Output the [X, Y] coordinate of the center of the cell containing the given text.  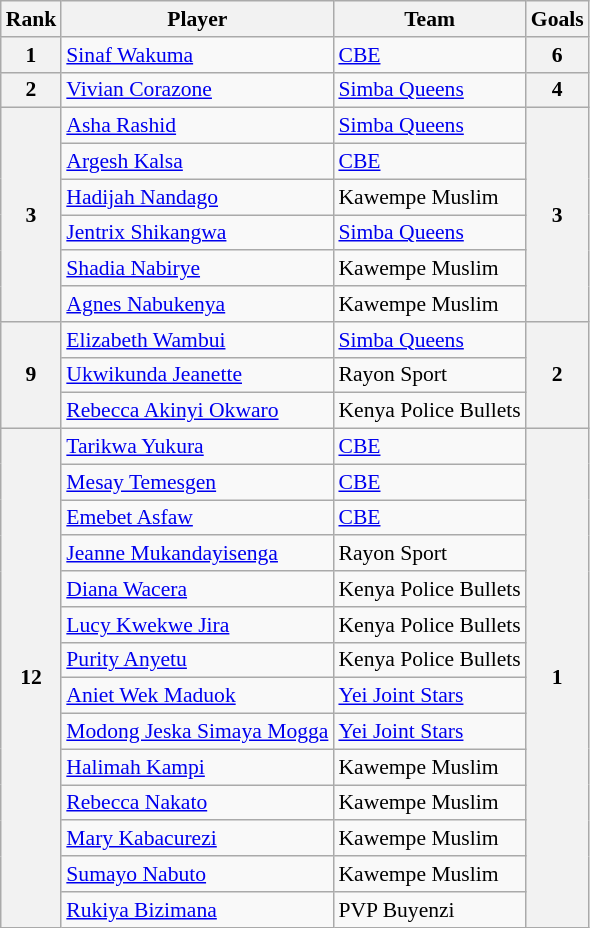
Emebet Asfaw [197, 518]
Jeanne Mukandayisenga [197, 554]
Team [429, 19]
Aniet Wek Maduok [197, 696]
PVP Buyenzi [429, 910]
Halimah Kampi [197, 767]
Asha Rashid [197, 126]
Sumayo Nabuto [197, 874]
Elizabeth Wambui [197, 340]
Argesh Kalsa [197, 162]
Rukiya Bizimana [197, 910]
Tarikwa Yukura [197, 447]
4 [558, 90]
Purity Anyetu [197, 660]
12 [32, 678]
6 [558, 55]
9 [32, 376]
Lucy Kwekwe Jira [197, 625]
Diana Wacera [197, 589]
Mary Kabacurezi [197, 839]
Shadia Nabirye [197, 269]
Vivian Corazone [197, 90]
Ukwikunda Jeanette [197, 375]
Rebecca Nakato [197, 803]
Hadijah Nandago [197, 197]
Goals [558, 19]
Rebecca Akinyi Okwaro [197, 411]
Sinaf Wakuma [197, 55]
Mesay Temesgen [197, 482]
Agnes Nabukenya [197, 304]
Player [197, 19]
Modong Jeska Simaya Mogga [197, 732]
Rank [32, 19]
Jentrix Shikangwa [197, 233]
